Capture the cell that displays the provided text and extract its [X, Y] central coordinate. 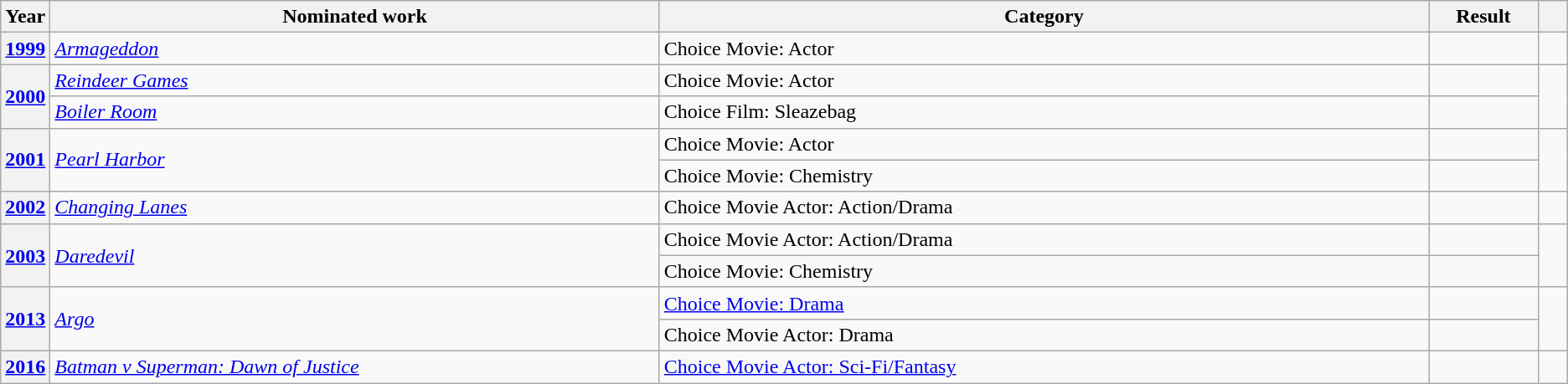
2013 [25, 319]
2001 [25, 160]
Argo [355, 319]
1999 [25, 49]
2003 [25, 255]
Nominated work [355, 17]
Pearl Harbor [355, 160]
Reindeer Games [355, 80]
Choice Film: Sleazebag [1044, 112]
2000 [25, 96]
2002 [25, 207]
Result [1484, 17]
Choice Movie Actor: Drama [1044, 335]
Batman v Superman: Dawn of Justice [355, 366]
2016 [25, 366]
Boiler Room [355, 112]
Daredevil [355, 255]
Choice Movie: Drama [1044, 303]
Choice Movie Actor: Sci-Fi/Fantasy [1044, 366]
Armageddon [355, 49]
Changing Lanes [355, 207]
Category [1044, 17]
Year [25, 17]
